Find where the given text appears and provide that cell's center as [x, y] coordinate. 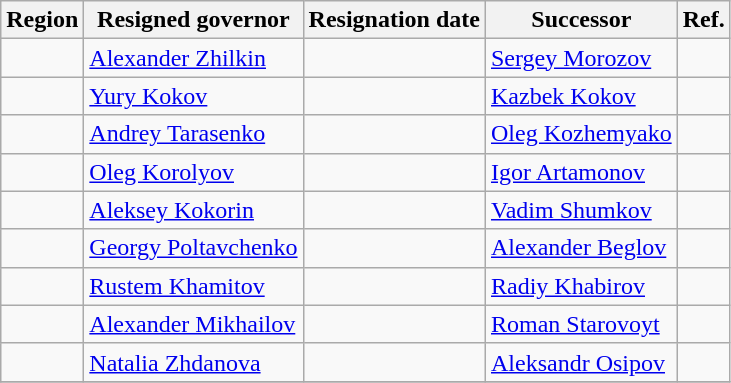
Oleg Korolyov [194, 172]
Georgy Poltavchenko [194, 248]
Yury Kokov [194, 96]
Region [42, 20]
Aleksey Kokorin [194, 210]
Natalia Zhdanova [194, 362]
Successor [581, 20]
Aleksandr Osipov [581, 362]
Resigned governor [194, 20]
Igor Artamonov [581, 172]
Alexander Zhilkin [194, 58]
Resignation date [394, 20]
Kazbek Kokov [581, 96]
Rustem Khamitov [194, 286]
Oleg Kozhemyako [581, 134]
Radiy Khabirov [581, 286]
Alexander Beglov [581, 248]
Roman Starovoyt [581, 324]
Ref. [704, 20]
Vadim Shumkov [581, 210]
Sergey Morozov [581, 58]
Alexander Mikhailov [194, 324]
Andrey Tarasenko [194, 134]
